For the text-containing cell, return its midpoint in (X, Y) coordinate format. 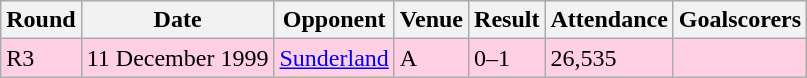
Venue (431, 20)
Attendance (609, 20)
26,535 (609, 58)
Result (507, 20)
Sunderland (334, 58)
0–1 (507, 58)
11 December 1999 (178, 58)
Round (41, 20)
Date (178, 20)
Goalscorers (740, 20)
R3 (41, 58)
Opponent (334, 20)
A (431, 58)
